Output the [X, Y] coordinate of the center of the cell containing the given text.  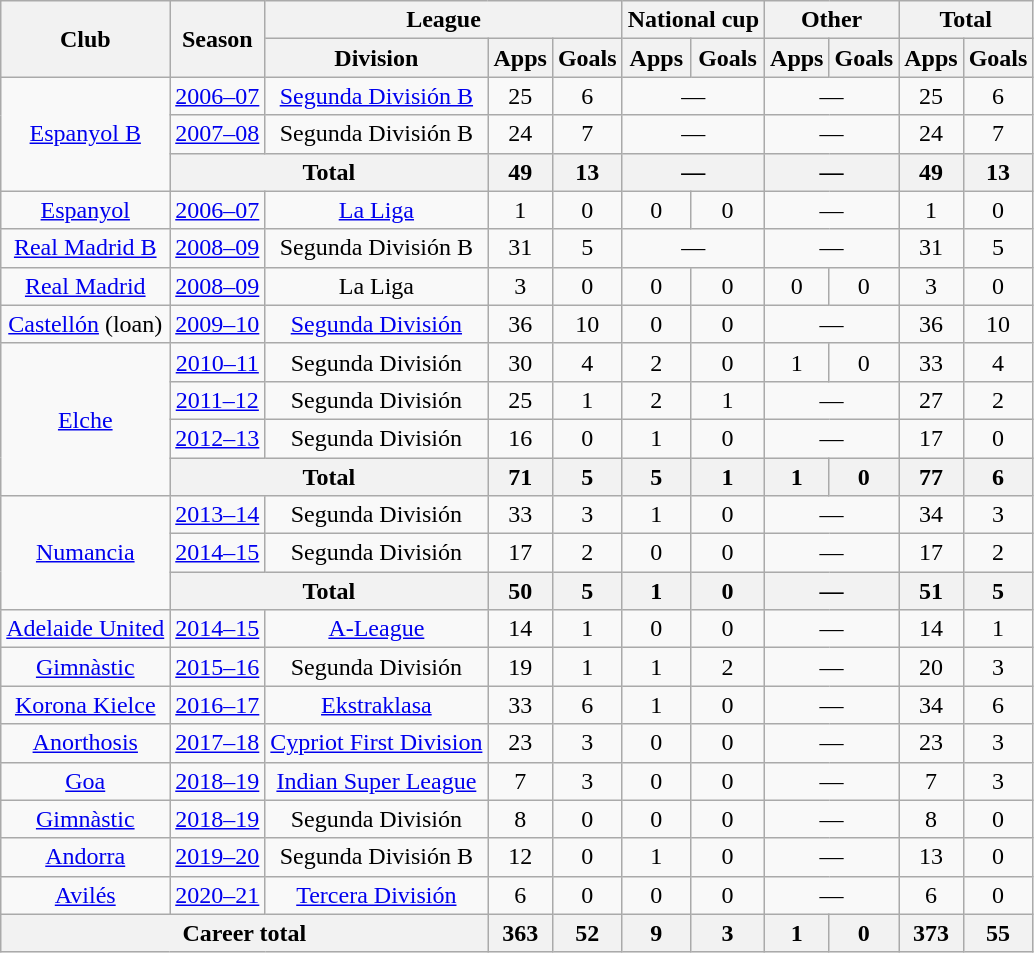
Adelaide United [86, 629]
Real Madrid [86, 286]
2017–18 [218, 743]
Club [86, 39]
A-League [376, 629]
71 [520, 477]
Tercera División [376, 895]
19 [520, 667]
Espanyol B [86, 134]
2009–10 [218, 324]
52 [587, 933]
Avilés [86, 895]
Indian Super League [376, 781]
Numancia [86, 553]
27 [931, 400]
Korona Kielce [86, 705]
Anorthosis [86, 743]
51 [931, 591]
2011–12 [218, 400]
2012–13 [218, 438]
Season [218, 39]
20 [931, 667]
373 [931, 933]
12 [520, 857]
2016–17 [218, 705]
Other [832, 20]
2010–11 [218, 362]
Espanyol [86, 210]
Cypriot First Division [376, 743]
Andorra [86, 857]
50 [520, 591]
Real Madrid B [86, 248]
Castellón (loan) [86, 324]
2013–14 [218, 515]
77 [931, 477]
Goa [86, 781]
League [444, 20]
9 [656, 933]
Career total [244, 933]
30 [520, 362]
2020–21 [218, 895]
Ekstraklasa [376, 705]
363 [520, 933]
16 [520, 438]
55 [998, 933]
Elche [86, 419]
National cup [693, 20]
2007–08 [218, 134]
2015–16 [218, 667]
2019–20 [218, 857]
Division [376, 58]
